Return the [X, Y] coordinate for the center point of the cell that contains the specified text.  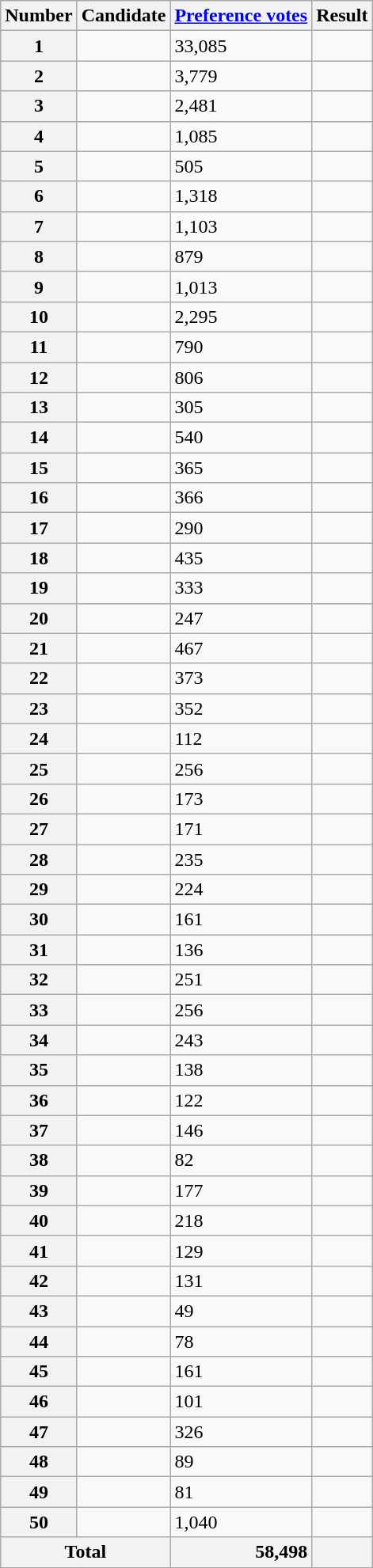
40 [39, 1221]
50 [39, 1522]
22 [39, 678]
1,040 [241, 1522]
43 [39, 1311]
18 [39, 558]
Candidate [124, 16]
23 [39, 708]
21 [39, 648]
251 [241, 980]
235 [241, 859]
6 [39, 196]
41 [39, 1251]
11 [39, 347]
81 [241, 1492]
2,295 [241, 317]
10 [39, 317]
373 [241, 678]
33 [39, 1010]
Result [342, 16]
34 [39, 1040]
44 [39, 1342]
58,498 [241, 1552]
1,103 [241, 226]
78 [241, 1342]
28 [39, 859]
365 [241, 468]
14 [39, 438]
2 [39, 76]
467 [241, 648]
32 [39, 980]
27 [39, 829]
48 [39, 1462]
218 [241, 1221]
15 [39, 468]
352 [241, 708]
1,085 [241, 136]
138 [241, 1070]
17 [39, 528]
366 [241, 498]
305 [241, 408]
136 [241, 950]
39 [39, 1190]
Total [86, 1552]
47 [39, 1432]
129 [241, 1251]
247 [241, 618]
Preference votes [241, 16]
9 [39, 287]
37 [39, 1130]
82 [241, 1160]
26 [39, 799]
131 [241, 1281]
89 [241, 1462]
505 [241, 166]
30 [39, 920]
171 [241, 829]
42 [39, 1281]
122 [241, 1100]
31 [39, 950]
12 [39, 378]
879 [241, 256]
5 [39, 166]
46 [39, 1402]
333 [241, 588]
790 [241, 347]
20 [39, 618]
435 [241, 558]
24 [39, 738]
173 [241, 799]
2,481 [241, 106]
38 [39, 1160]
25 [39, 769]
19 [39, 588]
13 [39, 408]
35 [39, 1070]
Number [39, 16]
45 [39, 1372]
4 [39, 136]
243 [241, 1040]
1 [39, 46]
3,779 [241, 76]
33,085 [241, 46]
16 [39, 498]
7 [39, 226]
3 [39, 106]
112 [241, 738]
36 [39, 1100]
146 [241, 1130]
540 [241, 438]
8 [39, 256]
177 [241, 1190]
806 [241, 378]
224 [241, 890]
1,013 [241, 287]
1,318 [241, 196]
101 [241, 1402]
326 [241, 1432]
29 [39, 890]
290 [241, 528]
